Search for the cell housing the specified text and yield its (x, y) center coordinate. 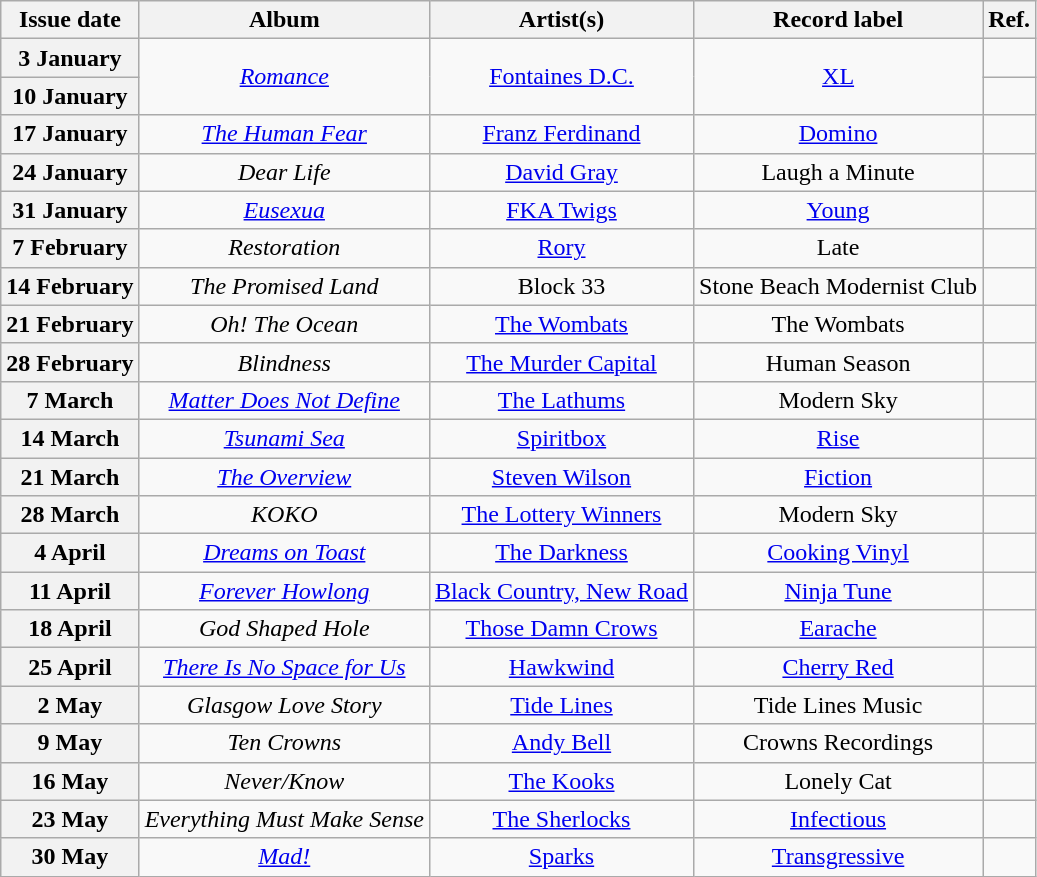
18 April (70, 629)
Dear Life (284, 172)
Tsunami Sea (284, 438)
Earache (838, 629)
The Lathums (561, 400)
God Shaped Hole (284, 629)
The Overview (284, 477)
Ten Crowns (284, 743)
Oh! The Ocean (284, 324)
Those Damn Crows (561, 629)
30 May (70, 857)
21 March (70, 477)
17 January (70, 134)
Glasgow Love Story (284, 705)
Fiction (838, 477)
The Human Fear (284, 134)
Forever Howlong (284, 591)
Restoration (284, 248)
Spiritbox (561, 438)
11 April (70, 591)
21 February (70, 324)
David Gray (561, 172)
Blindness (284, 362)
3 January (70, 58)
The Murder Capital (561, 362)
Human Season (838, 362)
Never/Know (284, 781)
Album (284, 20)
Cooking Vinyl (838, 553)
Young (838, 210)
Infectious (838, 819)
31 January (70, 210)
25 April (70, 667)
Laugh a Minute (838, 172)
The Promised Land (284, 286)
Mad! (284, 857)
The Sherlocks (561, 819)
Artist(s) (561, 20)
24 January (70, 172)
Eusexua (284, 210)
Matter Does Not Define (284, 400)
Issue date (70, 20)
Tide Lines Music (838, 705)
The Darkness (561, 553)
Hawkwind (561, 667)
FKA Twigs (561, 210)
Andy Bell (561, 743)
XL (838, 77)
Stone Beach Modernist Club (838, 286)
23 May (70, 819)
16 May (70, 781)
Romance (284, 77)
There Is No Space for Us (284, 667)
Sparks (561, 857)
7 March (70, 400)
28 March (70, 515)
Cherry Red (838, 667)
Fontaines D.C. (561, 77)
Ref. (1010, 20)
4 April (70, 553)
Transgressive (838, 857)
Ninja Tune (838, 591)
Black Country, New Road (561, 591)
7 February (70, 248)
Record label (838, 20)
Crowns Recordings (838, 743)
KOKO (284, 515)
Domino (838, 134)
The Lottery Winners (561, 515)
14 March (70, 438)
Everything Must Make Sense (284, 819)
10 January (70, 96)
Block 33 (561, 286)
Franz Ferdinand (561, 134)
Late (838, 248)
2 May (70, 705)
28 February (70, 362)
Tide Lines (561, 705)
14 February (70, 286)
Dreams on Toast (284, 553)
Steven Wilson (561, 477)
Lonely Cat (838, 781)
Rory (561, 248)
Rise (838, 438)
The Kooks (561, 781)
9 May (70, 743)
